Search for the cell housing the specified text and yield its (X, Y) center coordinate. 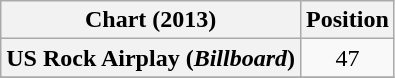
47 (348, 58)
US Rock Airplay (Billboard) (151, 58)
Chart (2013) (151, 20)
Position (348, 20)
